Identify which cell holds the provided text, then report its [x, y] central coordinate. 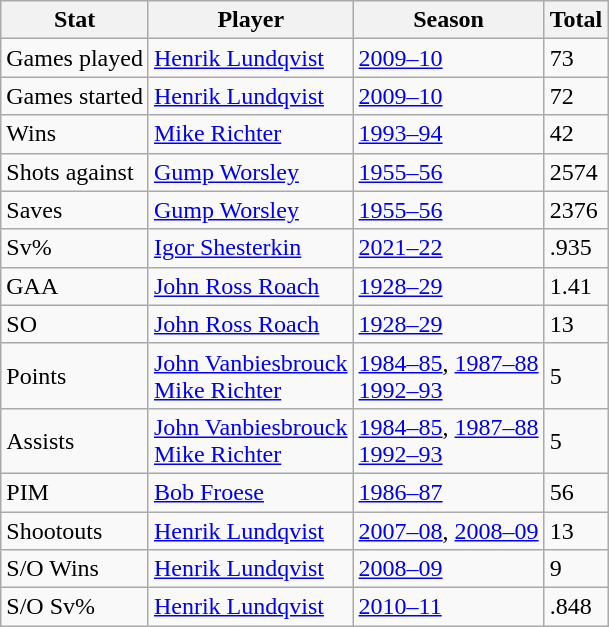
Player [250, 20]
SO [75, 324]
1.41 [576, 286]
Shots against [75, 172]
42 [576, 134]
Games played [75, 58]
2574 [576, 172]
Igor Shesterkin [250, 248]
2376 [576, 210]
Points [75, 376]
Sv% [75, 248]
Assists [75, 440]
S/O Sv% [75, 607]
PIM [75, 492]
1993–94 [448, 134]
Mike Richter [250, 134]
2021–22 [448, 248]
9 [576, 569]
GAA [75, 286]
Wins [75, 134]
2007–08, 2008–09 [448, 531]
Stat [75, 20]
Saves [75, 210]
72 [576, 96]
.848 [576, 607]
1986–87 [448, 492]
Shootouts [75, 531]
2010–11 [448, 607]
S/O Wins [75, 569]
.935 [576, 248]
Season [448, 20]
73 [576, 58]
Games started [75, 96]
56 [576, 492]
Bob Froese [250, 492]
Total [576, 20]
2008–09 [448, 569]
